Determine the [x, y] coordinate at the center of the cell enclosing the given text.  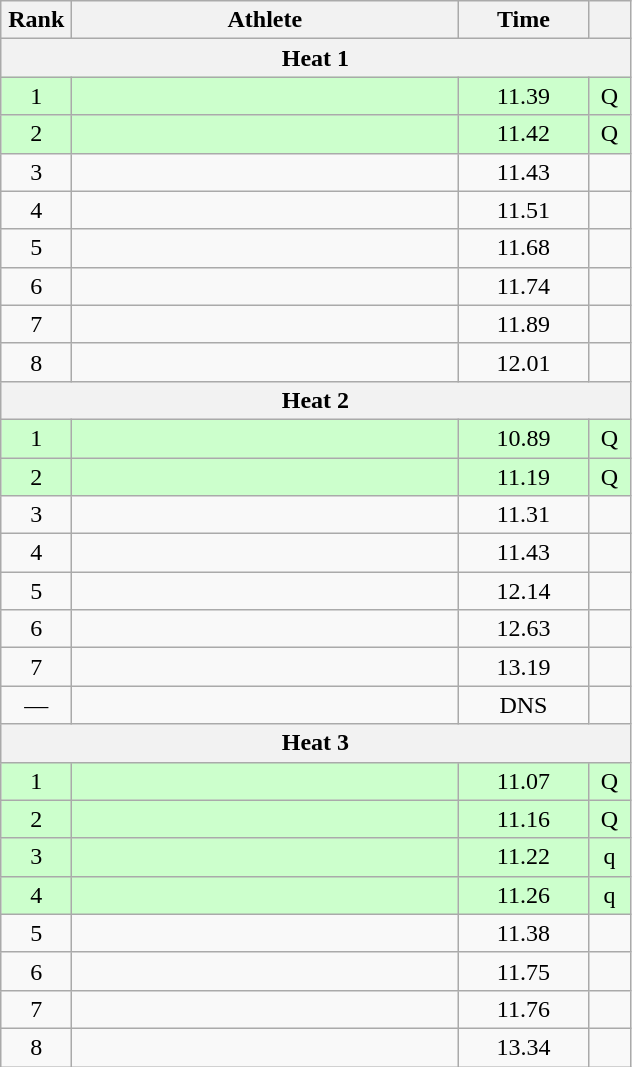
DNS [524, 705]
11.16 [524, 819]
11.26 [524, 895]
Heat 1 [316, 58]
Heat 2 [316, 400]
11.76 [524, 1009]
Heat 3 [316, 743]
11.39 [524, 96]
— [36, 705]
Time [524, 20]
11.68 [524, 248]
11.51 [524, 210]
11.38 [524, 933]
12.14 [524, 591]
10.89 [524, 438]
13.34 [524, 1047]
11.22 [524, 857]
11.31 [524, 515]
11.07 [524, 781]
11.74 [524, 286]
Rank [36, 20]
12.63 [524, 629]
11.19 [524, 477]
Athlete [265, 20]
13.19 [524, 667]
12.01 [524, 362]
11.42 [524, 134]
11.89 [524, 324]
11.75 [524, 971]
